Pinpoint the cell where the given text exists, returning its [x, y] midpoint coordinate. 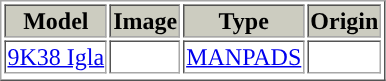
9K38 Igla [56, 56]
Type [244, 20]
MANPADS [244, 56]
Origin [344, 20]
Model [56, 20]
Image [145, 20]
